For the text-containing cell, return its midpoint in [X, Y] coordinate format. 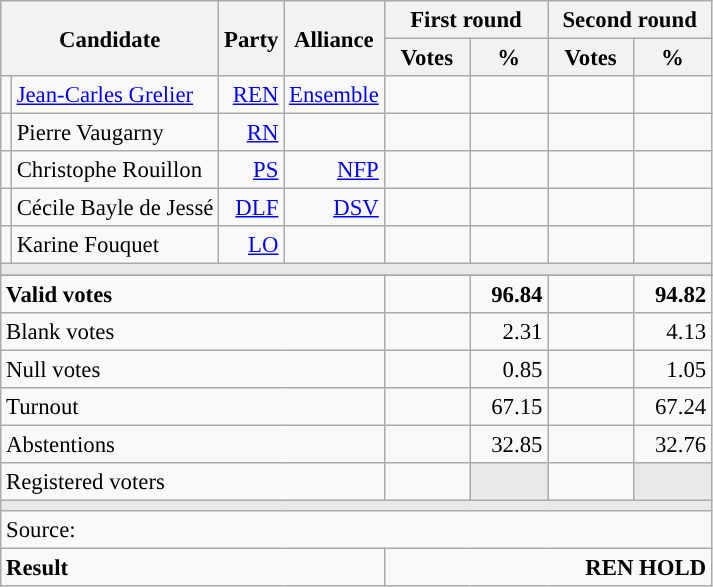
96.84 [509, 294]
Candidate [110, 38]
Valid votes [192, 294]
Cécile Bayle de Jessé [114, 208]
REN [252, 95]
0.85 [509, 369]
Jean-Carles Grelier [114, 95]
Abstentions [192, 444]
1.05 [672, 369]
Ensemble [334, 95]
REN HOLD [548, 567]
Source: [356, 530]
PS [252, 170]
94.82 [672, 294]
NFP [334, 170]
Pierre Vaugarny [114, 133]
67.15 [509, 406]
Null votes [192, 369]
Result [192, 567]
Party [252, 38]
RN [252, 133]
Second round [630, 20]
4.13 [672, 331]
LO [252, 245]
Blank votes [192, 331]
32.85 [509, 444]
Turnout [192, 406]
First round [466, 20]
Registered voters [192, 482]
Alliance [334, 38]
67.24 [672, 406]
DSV [334, 208]
Christophe Rouillon [114, 170]
32.76 [672, 444]
DLF [252, 208]
2.31 [509, 331]
Karine Fouquet [114, 245]
